Provide the [X, Y] coordinate of the cell's center where the given text is located.  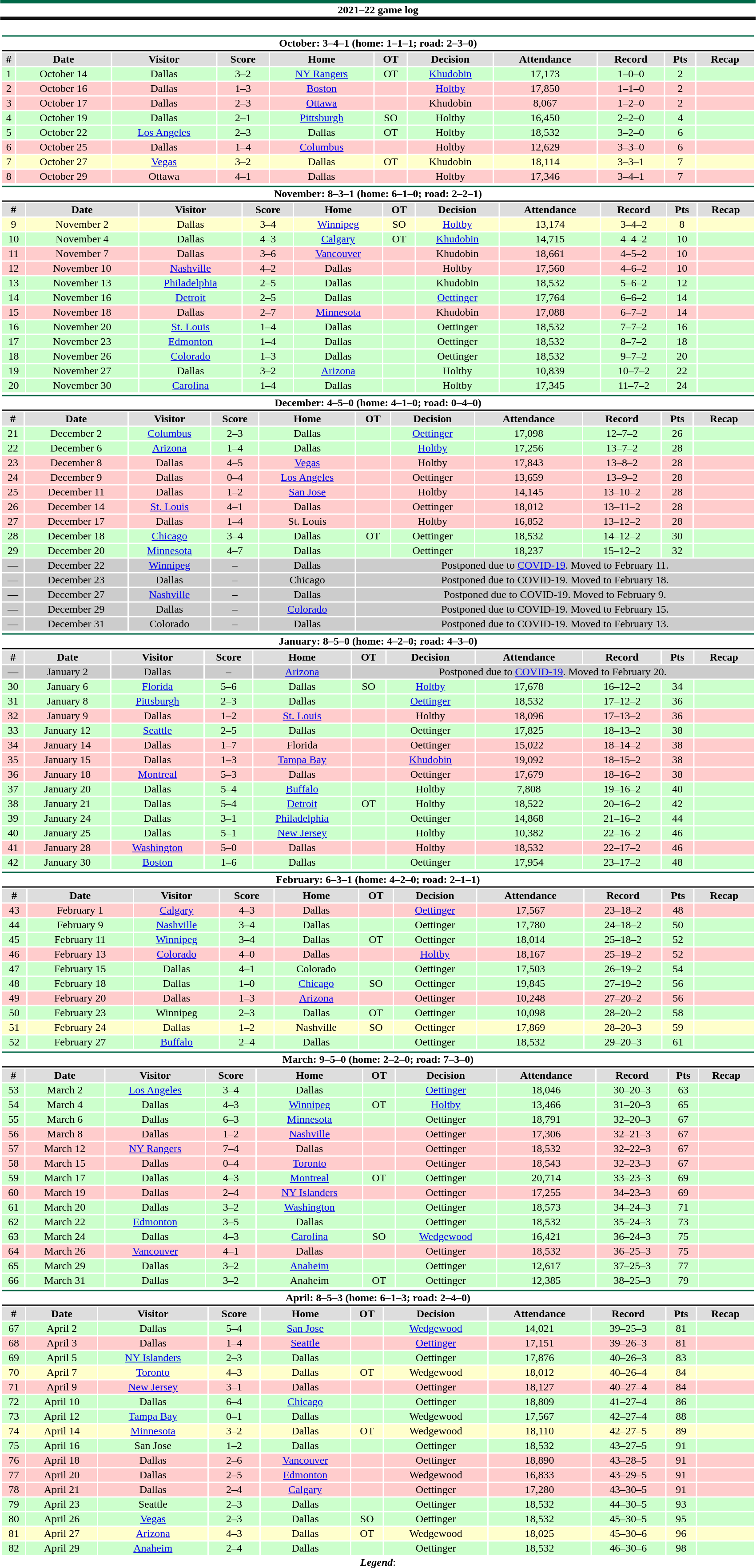
39–26–3 [628, 1343]
23 [12, 463]
27–19–2 [623, 983]
10,382 [529, 833]
February 20 [80, 998]
27 [12, 522]
5–0 [228, 847]
March 29 [65, 1266]
3–3–1 [631, 162]
14,021 [539, 1329]
February 1 [80, 911]
February 23 [80, 1013]
4–5–2 [634, 253]
November 4 [82, 239]
October 22 [64, 133]
18,791 [546, 1119]
April 7 [62, 1372]
35 [13, 760]
62 [13, 1222]
January 2 [68, 672]
March 31 [65, 1281]
93 [681, 1505]
January 25 [68, 833]
3–4–1 [631, 176]
27–20–2 [623, 998]
April 10 [62, 1402]
13–9–2 [622, 477]
November 10 [82, 269]
15–12–2 [622, 551]
45–30–6 [628, 1534]
22–16–2 [622, 833]
37 [13, 789]
January 6 [68, 687]
November 7 [82, 253]
17,850 [545, 88]
70 [13, 1372]
12,629 [545, 147]
19,092 [529, 760]
6–6–2 [634, 298]
42–27–4 [628, 1417]
2–1 [243, 118]
68 [13, 1343]
64 [13, 1251]
March: 9–5–0 (home: 2–2–0; road: 7–3–0) [378, 1059]
October 25 [64, 147]
60 [13, 1193]
19 [13, 371]
March 6 [65, 1119]
10,839 [550, 371]
March 4 [65, 1105]
13–7–2 [622, 448]
18–14–2 [622, 745]
March 20 [65, 1207]
December 18 [76, 536]
December 29 [76, 610]
17,173 [545, 74]
January 15 [68, 760]
74 [13, 1431]
January 21 [68, 804]
18,014 [530, 940]
76 [13, 1460]
43–29–5 [628, 1475]
72 [13, 1402]
January 30 [68, 863]
4–0 [247, 954]
14–12–2 [622, 536]
December 31 [76, 624]
89 [681, 1431]
April 12 [62, 1417]
March 22 [65, 1222]
1–7 [228, 745]
April 26 [62, 1519]
32–21–3 [632, 1134]
42–27–5 [628, 1431]
18,543 [546, 1164]
32–23–3 [632, 1164]
17,560 [550, 269]
9 [13, 224]
15,022 [529, 745]
17,825 [529, 730]
April 16 [62, 1446]
28–20–3 [623, 1028]
November 26 [82, 356]
October 16 [64, 88]
17,346 [545, 176]
17,679 [529, 775]
88 [681, 1417]
13–8–2 [622, 463]
20–16–2 [622, 804]
57 [13, 1148]
April 23 [62, 1505]
29–20–3 [623, 1042]
October 17 [64, 103]
Postponed due to COVID-19. Moved to February 9. [555, 594]
33–23–3 [632, 1178]
4–6–2 [634, 269]
31 [13, 701]
December 14 [76, 507]
March 2 [65, 1090]
18,127 [539, 1387]
96 [681, 1534]
17 [13, 341]
November 2 [82, 224]
2–7 [268, 312]
10–7–2 [634, 371]
9–7–2 [634, 356]
18–16–2 [622, 775]
6–7–2 [634, 312]
February 13 [80, 954]
April: 8–5–3 (home: 6–1–3; road: 2–4–0) [378, 1298]
April 20 [62, 1475]
17,088 [550, 312]
April 3 [62, 1343]
18,573 [546, 1207]
13,174 [550, 224]
2–2–0 [631, 118]
49 [14, 998]
February 27 [80, 1042]
March 24 [65, 1236]
18,661 [550, 253]
5 [9, 133]
29 [12, 551]
Postponed due to COVID-19. Moved to February 13. [555, 624]
February 9 [80, 925]
46–30–6 [628, 1548]
16–12–2 [622, 687]
19–16–2 [622, 789]
March 19 [65, 1193]
16,852 [529, 522]
13,659 [529, 477]
December 8 [76, 463]
18–15–2 [622, 760]
January 28 [68, 847]
4–2 [268, 269]
3–5 [231, 1222]
15 [13, 312]
25 [12, 492]
33 [13, 730]
December 27 [76, 594]
18,114 [545, 162]
March 17 [65, 1178]
17,954 [529, 863]
78 [13, 1489]
23–17–2 [622, 863]
24–18–2 [623, 925]
November 27 [82, 371]
14,715 [550, 239]
13,466 [546, 1105]
66 [13, 1281]
April 5 [62, 1358]
February: 6–3–1 (home: 4–2–0; road: 2–1–1) [378, 880]
February 18 [80, 983]
December 20 [76, 551]
4–4–2 [634, 239]
November 16 [82, 298]
November 23 [82, 341]
18,237 [529, 551]
44–30–5 [628, 1505]
2–6 [234, 1460]
12,617 [546, 1266]
November 18 [82, 312]
April 2 [62, 1329]
January 9 [68, 716]
February 24 [80, 1028]
41–27–4 [628, 1402]
5–6–2 [634, 283]
36–25–3 [632, 1251]
March 26 [65, 1251]
17,256 [529, 448]
32–22–3 [632, 1148]
6–4 [234, 1402]
12,385 [546, 1281]
7,808 [529, 789]
3–2–0 [631, 133]
17,255 [546, 1193]
82 [13, 1548]
18,025 [539, 1534]
4–7 [235, 551]
January 14 [68, 745]
45–30–5 [628, 1519]
80 [13, 1519]
October 29 [64, 176]
April 29 [62, 1548]
1–2–0 [631, 103]
April 21 [62, 1489]
17,098 [529, 434]
28–20–2 [623, 1013]
17,843 [529, 463]
Postponed due to COVID-19. Moved to February 20. [553, 672]
8–7–2 [634, 341]
November 20 [82, 327]
February 11 [80, 940]
17,678 [529, 687]
95 [681, 1519]
16,421 [546, 1236]
1–6 [228, 863]
14,145 [529, 492]
47 [14, 969]
10,248 [530, 998]
17,876 [539, 1358]
December 23 [76, 580]
November 30 [82, 386]
22–17–2 [622, 847]
40–26–3 [628, 1358]
7–4 [231, 1148]
December: 4–5–0 (home: 4–1–0; road: 0–4–0) [378, 403]
17,306 [546, 1134]
26–19–2 [623, 969]
18,096 [529, 716]
Postponed due to COVID-19. Moved to February 11. [555, 565]
43 [14, 911]
4–5 [235, 463]
January 24 [68, 818]
January 12 [68, 730]
19,845 [530, 983]
December 2 [76, 434]
18,809 [539, 1402]
43–27–5 [628, 1446]
17,869 [530, 1028]
April 18 [62, 1460]
55 [13, 1119]
January 18 [68, 775]
5–6 [228, 687]
November 13 [82, 283]
3–4–2 [634, 224]
5–3 [228, 775]
16,450 [545, 118]
17,503 [530, 969]
Postponed due to COVID-19. Moved to February 18. [555, 580]
10,098 [530, 1013]
Postponed due to COVID-19. Moved to February 15. [555, 610]
17,280 [539, 1489]
5–1 [228, 833]
36–24–3 [632, 1236]
51 [14, 1028]
October: 3–4–1 (home: 1–1–1; road: 2–3–0) [378, 44]
17,780 [530, 925]
1–1–0 [631, 88]
13–10–2 [622, 492]
11–7–2 [634, 386]
39–25–3 [628, 1329]
12–7–2 [622, 434]
April 14 [62, 1431]
18,167 [530, 954]
January: 8–5–0 (home: 4–2–0; road: 4–3–0) [378, 641]
43–30–5 [628, 1489]
45 [14, 940]
21 [12, 434]
18–13–2 [622, 730]
32–20–3 [632, 1119]
98 [681, 1548]
53 [13, 1090]
March 15 [65, 1164]
October 27 [64, 162]
16,833 [539, 1475]
January 8 [68, 701]
14,868 [529, 818]
11 [13, 253]
31–20–3 [632, 1105]
December 11 [76, 492]
April 9 [62, 1387]
18,110 [539, 1431]
1 [9, 74]
43–28–5 [628, 1460]
17–13–2 [622, 716]
November: 8–3–1 (home: 6–1–0; road: 2–2–1) [378, 194]
39 [13, 818]
38–25–3 [632, 1281]
8,067 [545, 103]
October 14 [64, 74]
41 [13, 847]
18,522 [529, 804]
6–3 [231, 1119]
February 15 [80, 969]
December 6 [76, 448]
13 [13, 283]
April 27 [62, 1534]
October 19 [64, 118]
0–1 [234, 1417]
83 [681, 1358]
30–20–3 [632, 1090]
December 17 [76, 522]
1–0–0 [631, 74]
13–11–2 [622, 507]
25–18–2 [623, 940]
March 8 [65, 1134]
20,714 [546, 1178]
3–6 [268, 253]
35–24–3 [632, 1222]
23–18–2 [623, 911]
37–25–3 [632, 1266]
25–19–2 [623, 954]
3 [9, 103]
40–27–4 [628, 1387]
March 12 [65, 1148]
17–12–2 [622, 701]
December 22 [76, 565]
34–24–3 [632, 1207]
1–0 [247, 983]
3–3–0 [631, 147]
21–16–2 [622, 818]
18,890 [539, 1460]
40–26–4 [628, 1372]
January 20 [68, 789]
86 [681, 1402]
17,345 [550, 386]
17,151 [539, 1343]
34–23–3 [632, 1193]
December 9 [76, 477]
7–7–2 [634, 327]
2021–22 game log [378, 10]
18,046 [546, 1090]
13–12–2 [622, 522]
17,764 [550, 298]
